Detect which cell encompasses the target text, then output its [X, Y] center coordinate. 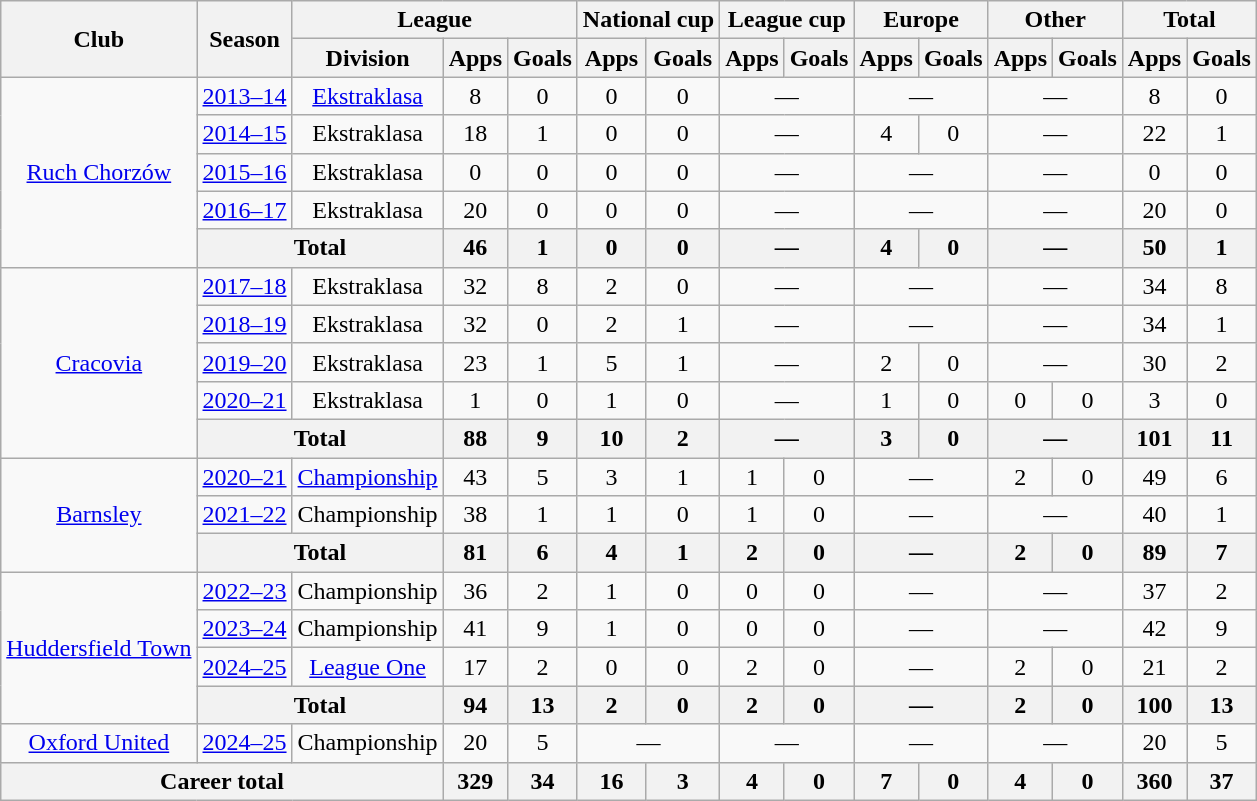
2013–14 [244, 96]
81 [475, 553]
2014–15 [244, 134]
Division [368, 58]
22 [1154, 134]
329 [475, 781]
National cup [648, 20]
46 [475, 248]
Barnsley [99, 515]
2019–20 [244, 362]
2021–22 [244, 515]
30 [1154, 362]
100 [1154, 705]
Ruch Chorzów [99, 172]
36 [475, 591]
101 [1154, 438]
Other [1055, 20]
89 [1154, 553]
42 [1154, 629]
38 [475, 515]
2023–24 [244, 629]
2018–19 [244, 324]
50 [1154, 248]
40 [1154, 515]
Season [244, 39]
Cracovia [99, 362]
2017–18 [244, 286]
88 [475, 438]
League [434, 20]
94 [475, 705]
2022–23 [244, 591]
League cup [787, 20]
2016–17 [244, 210]
Career total [222, 781]
11 [1222, 438]
Huddersfield Town [99, 648]
49 [1154, 477]
10 [611, 438]
21 [1154, 667]
League One [368, 667]
Europe [921, 20]
17 [475, 667]
43 [475, 477]
23 [475, 362]
41 [475, 629]
Oxford United [99, 743]
2015–16 [244, 172]
360 [1154, 781]
16 [611, 781]
Club [99, 39]
18 [475, 134]
